Return the [x, y] coordinate for the center point of the cell that contains the specified text.  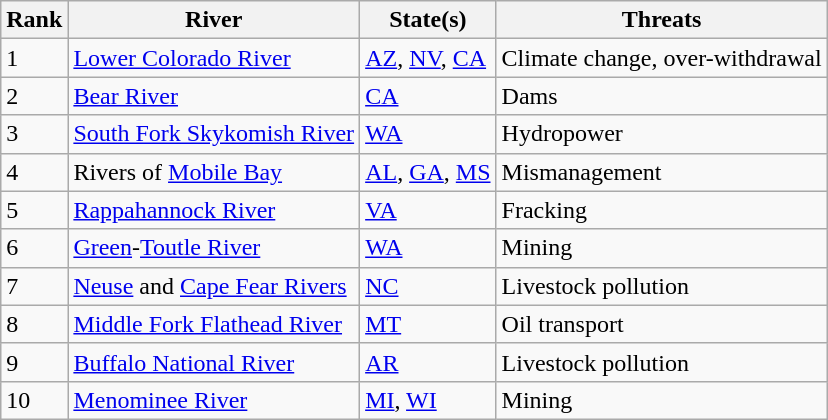
MI, WI [428, 400]
Lower Colorado River [214, 58]
Buffalo National River [214, 362]
Dams [662, 96]
CA [428, 96]
Mismanagement [662, 172]
2 [34, 96]
Climate change, over-withdrawal [662, 58]
State(s) [428, 20]
3 [34, 134]
Hydropower [662, 134]
Threats [662, 20]
9 [34, 362]
4 [34, 172]
Oil transport [662, 324]
10 [34, 400]
MT [428, 324]
Neuse and Cape Fear Rivers [214, 286]
1 [34, 58]
8 [34, 324]
AR [428, 362]
Bear River [214, 96]
5 [34, 210]
7 [34, 286]
Menominee River [214, 400]
South Fork Skykomish River [214, 134]
Rivers of Mobile Bay [214, 172]
Fracking [662, 210]
River [214, 20]
AZ, NV, CA [428, 58]
Rappahannock River [214, 210]
Rank [34, 20]
6 [34, 248]
AL, GA, MS [428, 172]
Middle Fork Flathead River [214, 324]
NC [428, 286]
VA [428, 210]
Green-Toutle River [214, 248]
